Output the [x, y] coordinate of the center of the cell containing the given text.  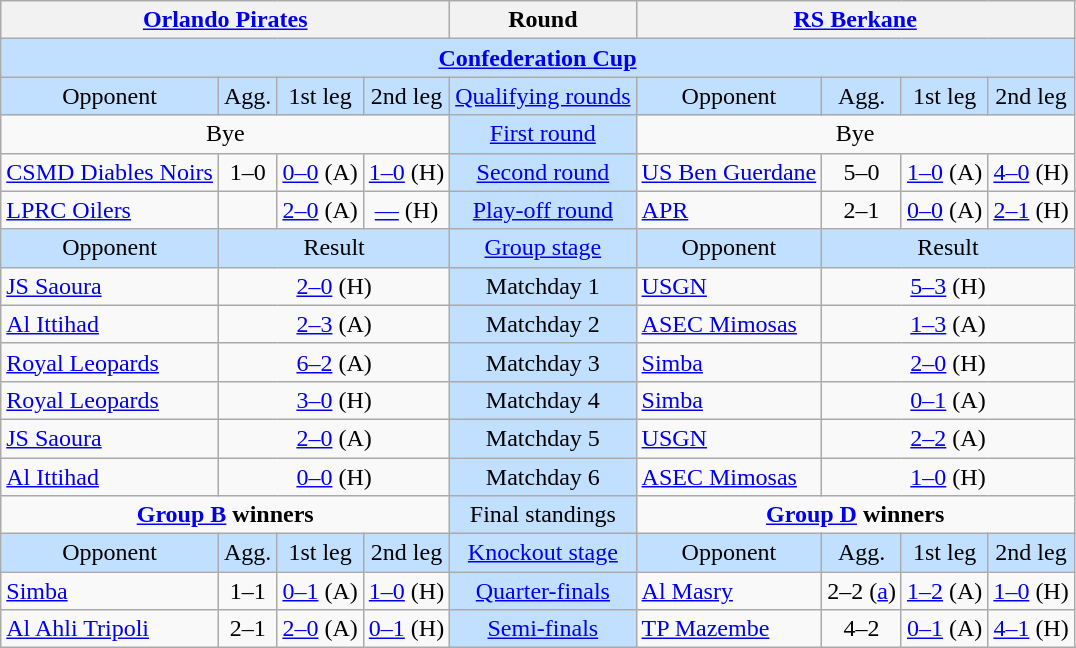
APR [729, 210]
5–3 (H) [948, 286]
Qualifying rounds [543, 96]
Group D winners [855, 515]
0–1 (H) [406, 629]
4–1 (H) [1031, 629]
Semi-finals [543, 629]
0–0 (H) [334, 477]
4–2 [862, 629]
Knockout stage [543, 553]
5–0 [862, 172]
Matchday 4 [543, 400]
RS Berkane [855, 20]
1–0 [247, 172]
Group stage [543, 248]
Play-off round [543, 210]
Matchday 6 [543, 477]
6–2 (A) [334, 362]
2–1 (H) [1031, 210]
Matchday 3 [543, 362]
2–2 (a) [862, 591]
Final standings [543, 515]
CSMD Diables Noirs [110, 172]
Second round [543, 172]
Matchday 5 [543, 438]
Matchday 1 [543, 286]
Round [543, 20]
— (H) [406, 210]
3–0 (H) [334, 400]
1–3 (A) [948, 324]
Confederation Cup [538, 58]
4–0 (H) [1031, 172]
Orlando Pirates [226, 20]
2–3 (A) [334, 324]
1–2 (A) [944, 591]
1–1 [247, 591]
Al Ahli Tripoli [110, 629]
Quarter-finals [543, 591]
2–2 (A) [948, 438]
First round [543, 134]
Group B winners [226, 515]
Matchday 2 [543, 324]
TP Mazembe [729, 629]
US Ben Guerdane [729, 172]
1–0 (A) [944, 172]
Al Masry [729, 591]
LPRC Oilers [110, 210]
